Pinpoint the cell where the given text exists, returning its (X, Y) midpoint coordinate. 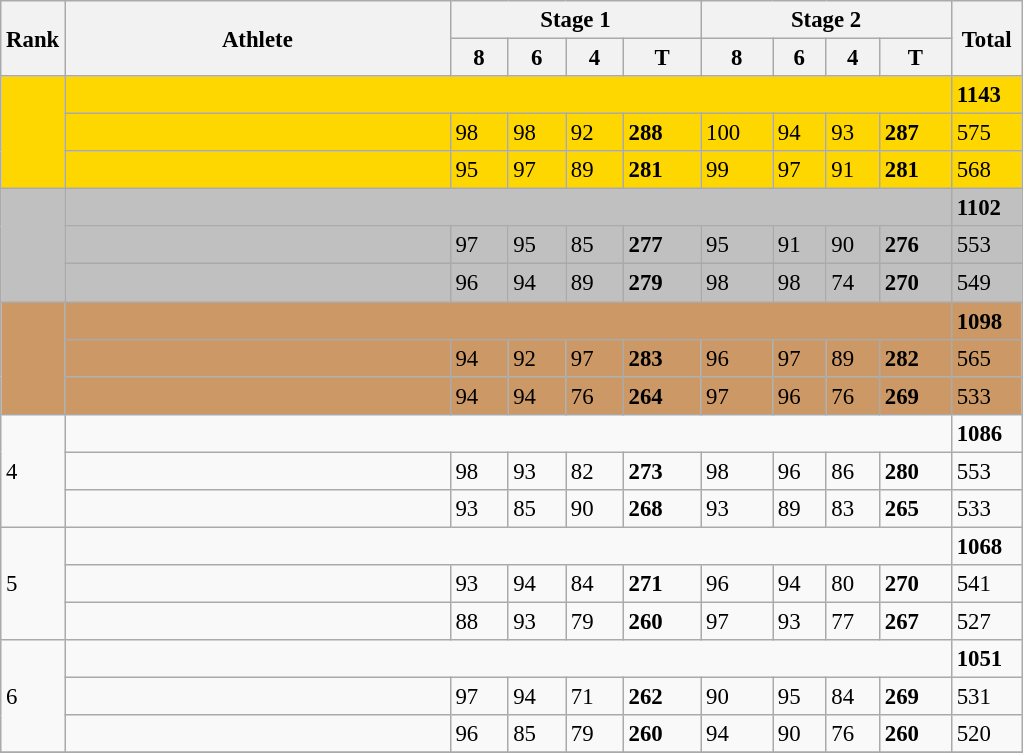
267 (916, 621)
100 (737, 133)
280 (916, 471)
565 (986, 358)
Rank (33, 38)
268 (662, 509)
Stage 2 (826, 20)
283 (662, 358)
71 (595, 697)
1143 (986, 95)
531 (986, 697)
527 (986, 621)
287 (916, 133)
82 (595, 471)
520 (986, 734)
83 (853, 509)
5 (33, 584)
77 (853, 621)
99 (737, 170)
288 (662, 133)
1086 (986, 433)
276 (916, 245)
277 (662, 245)
86 (853, 471)
1098 (986, 321)
549 (986, 283)
74 (853, 283)
Athlete (258, 38)
273 (662, 471)
265 (916, 509)
Total (986, 38)
282 (916, 358)
264 (662, 396)
541 (986, 584)
279 (662, 283)
80 (853, 584)
1102 (986, 208)
88 (479, 621)
1068 (986, 546)
568 (986, 170)
271 (662, 584)
262 (662, 697)
1051 (986, 659)
575 (986, 133)
Stage 1 (576, 20)
